Find where the given text appears and provide that cell's center as (x, y) coordinate. 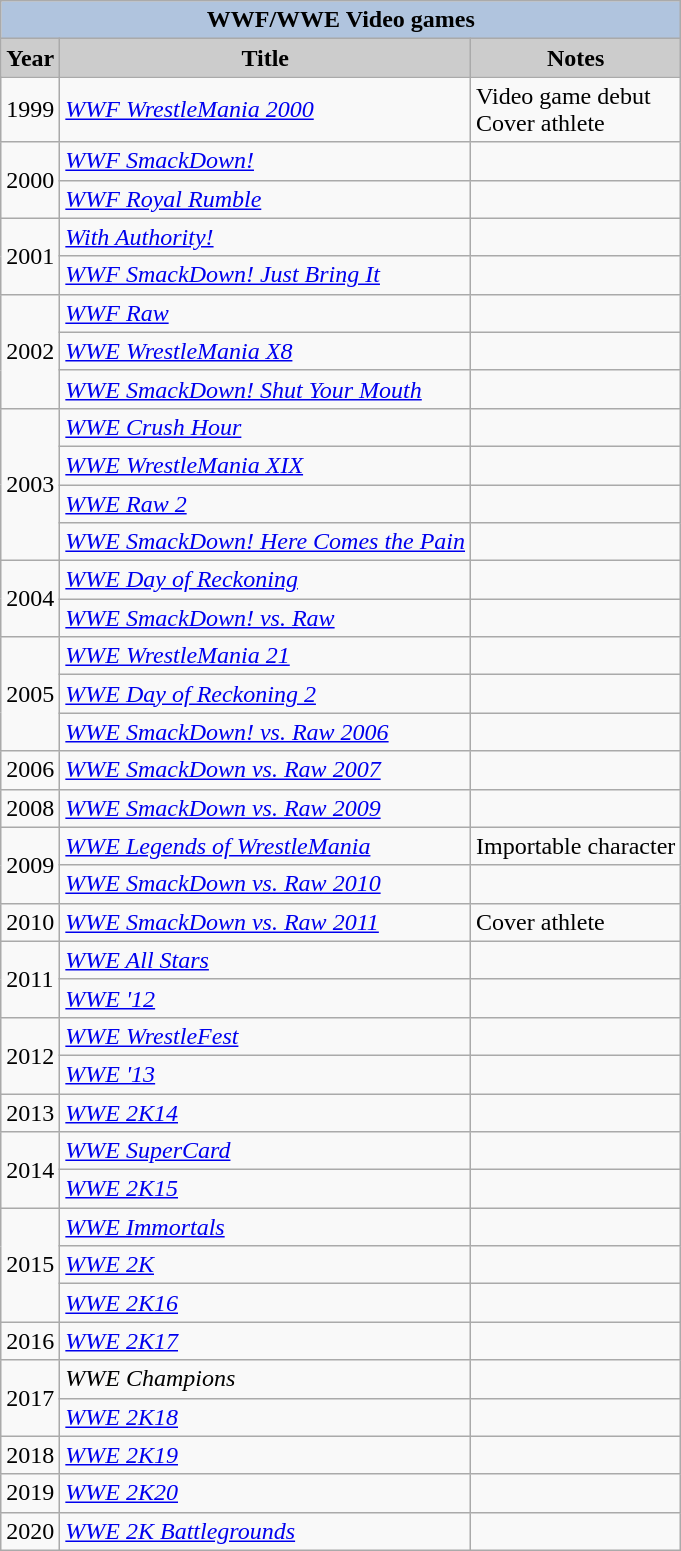
WWE SmackDown vs. Raw 2007 (266, 770)
WWE Day of Reckoning 2 (266, 694)
WWE WrestleMania XIX (266, 465)
2006 (30, 770)
WWE SmackDown! vs. Raw 2006 (266, 732)
Video game debut Cover athlete (576, 110)
2008 (30, 808)
WWF Raw (266, 313)
WWE 2K15 (266, 1189)
2017 (30, 1398)
WWE 2K14 (266, 1113)
WWE 2K (266, 1265)
With Authority! (266, 237)
WWE 2K16 (266, 1303)
2015 (30, 1265)
WWE WrestleMania 21 (266, 656)
WWE SmackDown vs. Raw 2010 (266, 884)
WWE Day of Reckoning (266, 580)
WWE WrestleFest (266, 1036)
WWE Champions (266, 1379)
WWF WrestleMania 2000 (266, 110)
2020 (30, 1531)
2002 (30, 351)
1999 (30, 110)
WWE All Stars (266, 960)
2019 (30, 1493)
WWF/WWE Video games (341, 20)
2000 (30, 180)
WWE Raw 2 (266, 503)
2003 (30, 484)
WWE WrestleMania X8 (266, 351)
WWE 2K Battlegrounds (266, 1531)
Cover athlete (576, 922)
WWE 2K20 (266, 1493)
Year (30, 58)
2010 (30, 922)
WWE '13 (266, 1074)
2005 (30, 694)
WWF Royal Rumble (266, 199)
WWE SmackDown vs. Raw 2011 (266, 922)
2009 (30, 865)
2014 (30, 1170)
Title (266, 58)
2016 (30, 1341)
WWE SmackDown! vs. Raw (266, 618)
2013 (30, 1113)
WWE Legends of WrestleMania (266, 846)
2004 (30, 599)
WWE Immortals (266, 1227)
2011 (30, 979)
WWF SmackDown! Just Bring It (266, 275)
Importable character (576, 846)
WWE SmackDown! Here Comes the Pain (266, 542)
WWE Crush Hour (266, 427)
WWF SmackDown! (266, 161)
WWE 2K17 (266, 1341)
WWE '12 (266, 998)
WWE 2K18 (266, 1417)
2012 (30, 1055)
WWE 2K19 (266, 1455)
WWE SmackDown vs. Raw 2009 (266, 808)
2018 (30, 1455)
Notes (576, 58)
WWE SmackDown! Shut Your Mouth (266, 389)
WWE SuperCard (266, 1151)
2001 (30, 256)
